Detect which cell encompasses the target text, then output its [x, y] center coordinate. 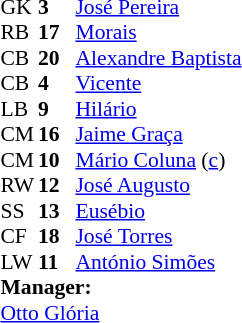
20 [57, 58]
Alexandre Baptista [158, 58]
RW [19, 185]
16 [57, 135]
SS [19, 211]
Mário Coluna (c) [158, 160]
Eusébio [158, 211]
9 [57, 109]
Vicente [158, 83]
13 [57, 211]
Jaime Graça [158, 135]
LW [19, 262]
RB [19, 33]
Hilário [158, 109]
José Augusto [158, 185]
18 [57, 237]
17 [57, 33]
José Torres [158, 237]
10 [57, 160]
Morais [158, 33]
4 [57, 83]
11 [57, 262]
CF [19, 237]
António Simões [158, 262]
Manager: [120, 287]
LB [19, 109]
12 [57, 185]
